Detect which cell encompasses the target text, then output its (X, Y) center coordinate. 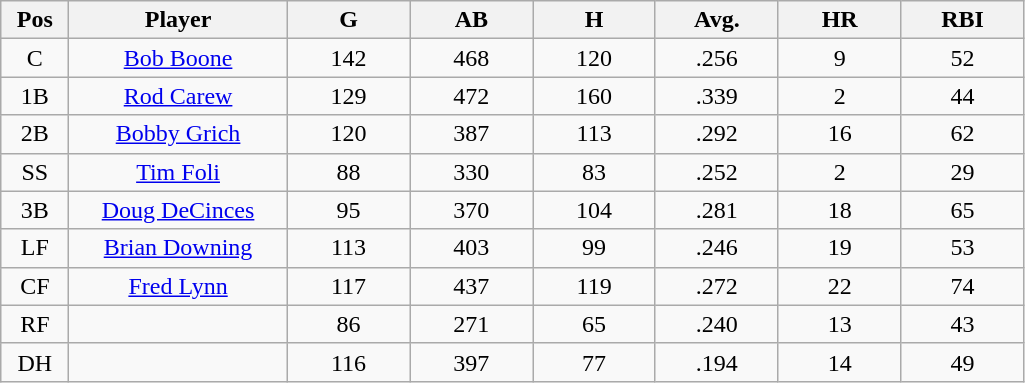
C (35, 58)
.252 (716, 172)
14 (840, 362)
Brian Downing (178, 248)
2B (35, 134)
HR (840, 20)
403 (472, 248)
330 (472, 172)
1B (35, 96)
99 (594, 248)
Avg. (716, 20)
271 (472, 324)
Doug DeCinces (178, 210)
387 (472, 134)
Tim Foli (178, 172)
.256 (716, 58)
129 (348, 96)
62 (962, 134)
83 (594, 172)
.194 (716, 362)
44 (962, 96)
Pos (35, 20)
SS (35, 172)
.246 (716, 248)
160 (594, 96)
472 (472, 96)
9 (840, 58)
88 (348, 172)
Bobby Grich (178, 134)
Fred Lynn (178, 286)
104 (594, 210)
19 (840, 248)
H (594, 20)
AB (472, 20)
3B (35, 210)
116 (348, 362)
52 (962, 58)
CF (35, 286)
LF (35, 248)
77 (594, 362)
.281 (716, 210)
29 (962, 172)
117 (348, 286)
.240 (716, 324)
18 (840, 210)
RBI (962, 20)
43 (962, 324)
RF (35, 324)
Rod Carew (178, 96)
49 (962, 362)
.272 (716, 286)
86 (348, 324)
370 (472, 210)
Player (178, 20)
142 (348, 58)
22 (840, 286)
Bob Boone (178, 58)
74 (962, 286)
53 (962, 248)
G (348, 20)
13 (840, 324)
397 (472, 362)
119 (594, 286)
.339 (716, 96)
DH (35, 362)
.292 (716, 134)
468 (472, 58)
437 (472, 286)
16 (840, 134)
95 (348, 210)
